Locate the cell with the specified text and output its (x, y) center coordinate. 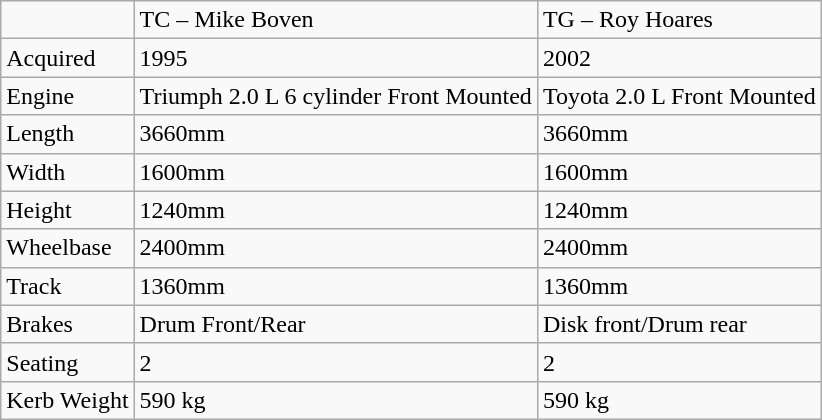
Acquired (68, 58)
Height (68, 210)
Track (68, 286)
Engine (68, 96)
Width (68, 172)
2002 (679, 58)
Brakes (68, 324)
Wheelbase (68, 248)
Seating (68, 362)
Length (68, 134)
Toyota 2.0 L Front Mounted (679, 96)
TG – Roy Hoares (679, 20)
Drum Front/Rear (336, 324)
Triumph 2.0 L 6 cylinder Front Mounted (336, 96)
Disk front/Drum rear (679, 324)
1995 (336, 58)
Kerb Weight (68, 400)
TC – Mike Boven (336, 20)
